Identify which cell holds the provided text, then report its (X, Y) central coordinate. 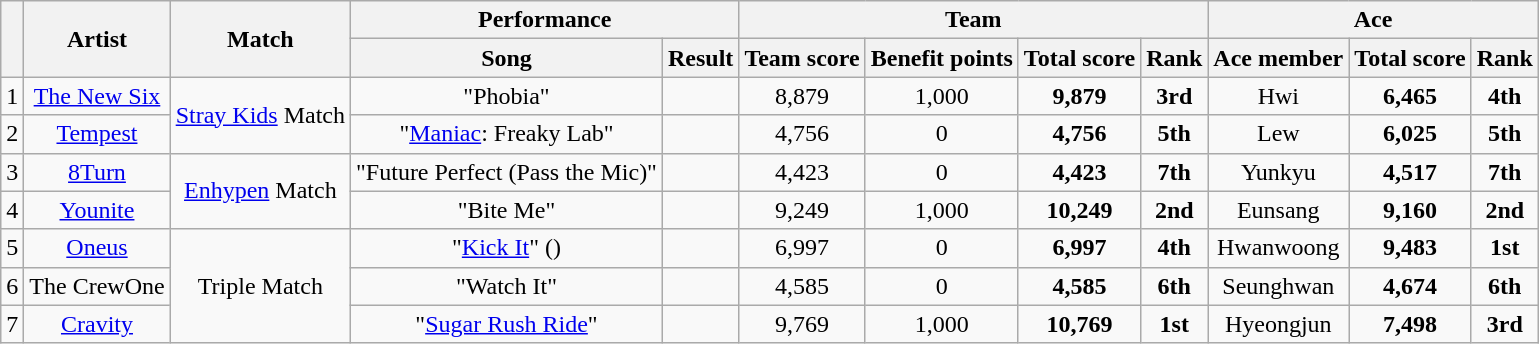
1 (12, 96)
4,517 (1410, 172)
Team score (802, 58)
Hwi (1278, 96)
7,498 (1410, 324)
9,249 (802, 210)
Hwanwoong (1278, 248)
Match (260, 39)
The CrewOne (97, 286)
9,769 (802, 324)
6,465 (1410, 96)
Enhypen Match (260, 191)
Performance (545, 20)
Benefit points (942, 58)
9,879 (1079, 96)
8,879 (802, 96)
10,249 (1079, 210)
4 (12, 210)
"Phobia" (507, 96)
9,483 (1410, 248)
4,674 (1410, 286)
Oneus (97, 248)
Cravity (97, 324)
Artist (97, 39)
Lew (1278, 134)
The New Six (97, 96)
"Watch It" (507, 286)
Hyeongjun (1278, 324)
Ace (1373, 20)
Result (700, 58)
Seunghwan (1278, 286)
Ace member (1278, 58)
6 (12, 286)
10,769 (1079, 324)
7 (12, 324)
"Sugar Rush Ride" (507, 324)
"Kick It" () (507, 248)
3 (12, 172)
"Future Perfect (Pass the Mic)" (507, 172)
Younite (97, 210)
Eunsang (1278, 210)
Stray Kids Match (260, 115)
8Turn (97, 172)
2 (12, 134)
"Bite Me" (507, 210)
Song (507, 58)
"Maniac: Freaky Lab" (507, 134)
Tempest (97, 134)
Triple Match (260, 286)
9,160 (1410, 210)
Yunkyu (1278, 172)
Team (974, 20)
6,025 (1410, 134)
5 (12, 248)
